Detect which cell encompasses the target text, then output its (X, Y) center coordinate. 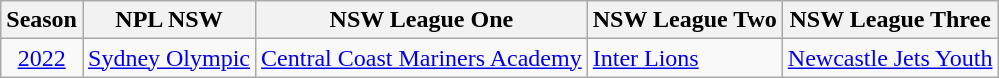
Sydney Olympic (168, 58)
NSW League Three (890, 20)
NSW League Two (684, 20)
Season (42, 20)
NSW League One (422, 20)
2022 (42, 58)
NPL NSW (168, 20)
Newcastle Jets Youth (890, 58)
Central Coast Mariners Academy (422, 58)
Inter Lions (684, 58)
